Capture the cell that displays the provided text and extract its [x, y] central coordinate. 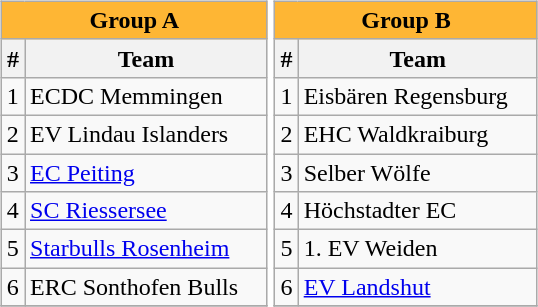
Starbulls Rosenheim [146, 249]
1. EV Weiden [418, 249]
EV Lindau Islanders [146, 134]
EC Peiting [146, 173]
Group A [134, 20]
ERC Sonthofen Bulls [146, 287]
SC Riessersee [146, 211]
EV Landshut [418, 287]
Höchstadter EC [418, 211]
Selber Wölfe [418, 173]
Group B [406, 20]
Eisbären Regensburg [418, 96]
EHC Waldkraiburg [418, 134]
ECDC Memmingen [146, 96]
